Determine the (X, Y) coordinate at the center of the cell enclosing the given text.  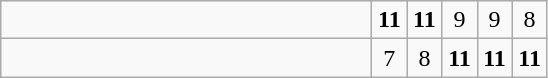
7 (390, 58)
